Return the (x, y) coordinate for the center point of the cell that contains the specified text.  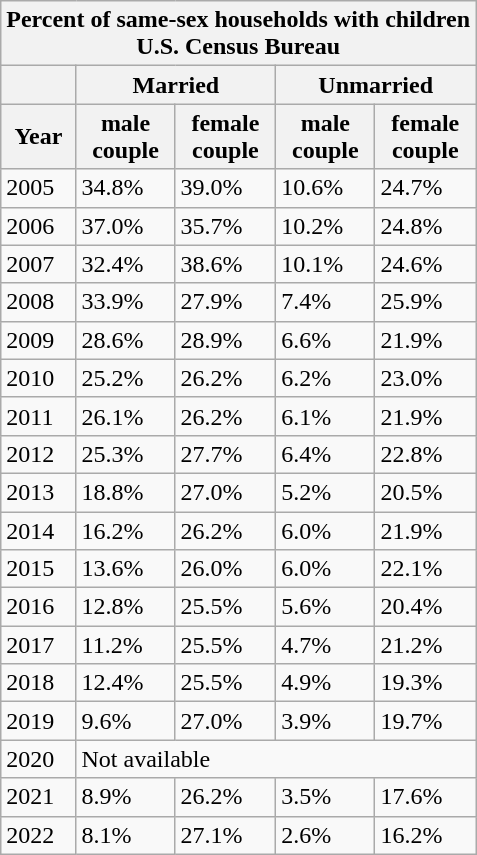
24.7% (426, 188)
25.9% (426, 302)
22.1% (426, 569)
Married (176, 85)
2005 (38, 188)
37.0% (126, 226)
35.7% (226, 226)
19.7% (426, 721)
8.1% (126, 835)
9.6% (126, 721)
24.6% (426, 264)
28.6% (126, 340)
8.9% (126, 797)
12.4% (126, 683)
6.1% (326, 416)
10.1% (326, 264)
4.7% (326, 645)
5.6% (326, 607)
22.8% (426, 454)
11.2% (126, 645)
2019 (38, 721)
6.4% (326, 454)
2017 (38, 645)
12.8% (126, 607)
2018 (38, 683)
39.0% (226, 188)
2012 (38, 454)
Year (38, 136)
18.8% (126, 492)
2013 (38, 492)
Not available (276, 759)
20.4% (426, 607)
26.1% (126, 416)
2016 (38, 607)
25.3% (126, 454)
3.9% (326, 721)
Unmarried (376, 85)
27.9% (226, 302)
2021 (38, 797)
32.4% (126, 264)
2011 (38, 416)
26.0% (226, 569)
6.2% (326, 378)
2006 (38, 226)
27.7% (226, 454)
33.9% (126, 302)
2020 (38, 759)
2008 (38, 302)
6.6% (326, 340)
21.2% (426, 645)
3.5% (326, 797)
5.2% (326, 492)
28.9% (226, 340)
4.9% (326, 683)
25.2% (126, 378)
27.1% (226, 835)
23.0% (426, 378)
2.6% (326, 835)
Percent of same-sex households with childrenU.S. Census Bureau (238, 34)
7.4% (326, 302)
10.6% (326, 188)
2015 (38, 569)
20.5% (426, 492)
13.6% (126, 569)
38.6% (226, 264)
17.6% (426, 797)
24.8% (426, 226)
34.8% (126, 188)
2014 (38, 531)
2010 (38, 378)
19.3% (426, 683)
2022 (38, 835)
2007 (38, 264)
10.2% (326, 226)
2009 (38, 340)
